Return (x, y) of the center of cell containing provided text 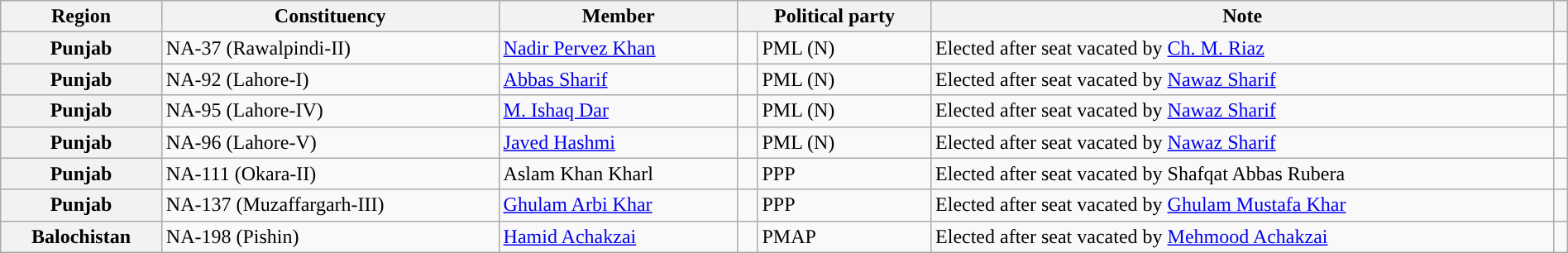
NA-92 (Lahore-I) (330, 79)
Political party (834, 17)
Elected after seat vacated by Shafqat Abbas Rubera (1242, 174)
Region (81, 17)
Balochistan (81, 236)
Note (1242, 17)
Member (619, 17)
Hamid Achakzai (619, 236)
NA-198 (Pishin) (330, 236)
NA-137 (Muzaffargarh-III) (330, 205)
Nadir Pervez Khan (619, 48)
NA-95 (Lahore-IV) (330, 111)
Elected after seat vacated by Ch. M. Riaz (1242, 48)
Constituency (330, 17)
Elected after seat vacated by Ghulam Mustafa Khar (1242, 205)
Javed Hashmi (619, 142)
Aslam Khan Kharl (619, 174)
Ghulam Arbi Khar (619, 205)
Elected after seat vacated by Mehmood Achakzai (1242, 236)
NA-111 (Okara-II) (330, 174)
NA-37 (Rawalpindi-II) (330, 48)
PMAP (844, 236)
NA-96 (Lahore-V) (330, 142)
Abbas Sharif (619, 79)
M. Ishaq Dar (619, 111)
